Identify which cell holds the provided text, then report its (x, y) central coordinate. 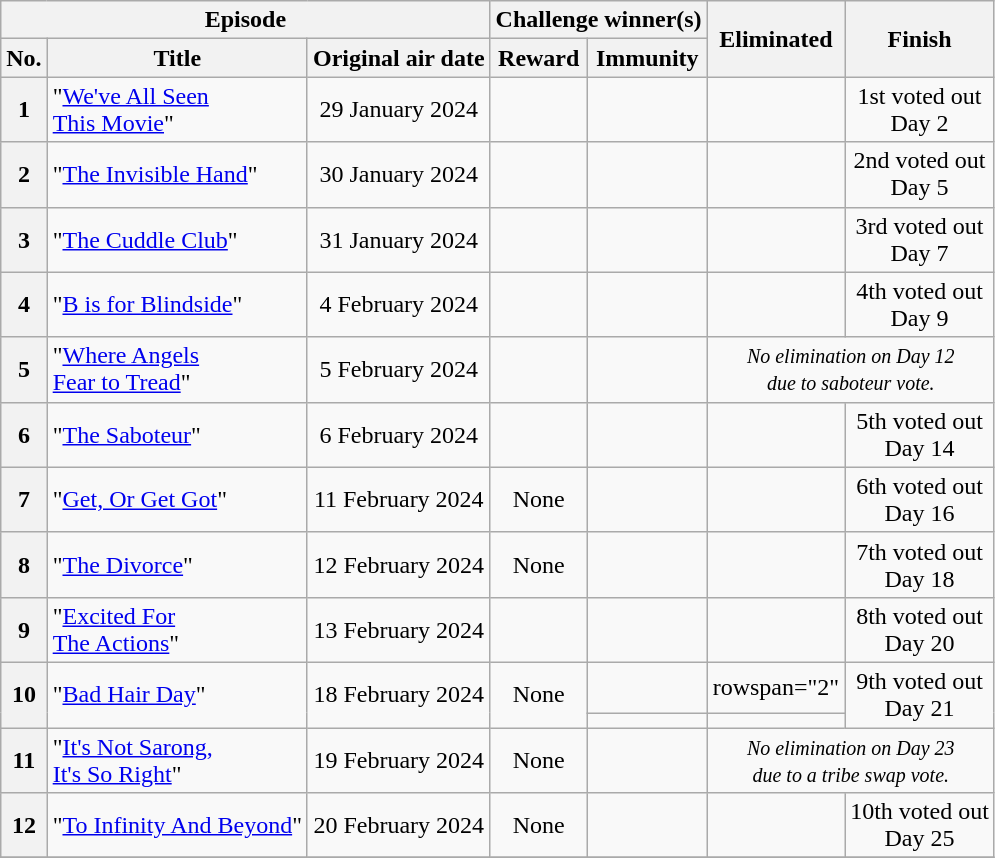
Immunity (647, 58)
Episode (246, 20)
12 (24, 826)
2nd voted outDay 5 (920, 174)
31 January 2024 (398, 240)
"Bad Hair Day" (177, 694)
7 (24, 500)
9 (24, 630)
2 (24, 174)
4th voted outDay 9 (920, 304)
10th voted outDay 25 (920, 826)
"B is for Blindside" (177, 304)
11 February 2024 (398, 500)
Challenge winner(s) (598, 20)
"Get, Or Get Got" (177, 500)
"The Cuddle Club" (177, 240)
Eliminated (776, 39)
5 February 2024 (398, 370)
3rd voted outDay 7 (920, 240)
"Excited For The Actions" (177, 630)
No elimination on Day 23due to a tribe swap vote. (850, 760)
Reward (538, 58)
29 January 2024 (398, 110)
No. (24, 58)
"It's Not Sarong, It's So Right" (177, 760)
20 February 2024 (398, 826)
19 February 2024 (398, 760)
7th voted outDay 18 (920, 564)
13 February 2024 (398, 630)
"The Saboteur" (177, 434)
4 February 2024 (398, 304)
"To Infinity And Beyond" (177, 826)
9th voted outDay 21 (920, 694)
12 February 2024 (398, 564)
4 (24, 304)
3 (24, 240)
6 (24, 434)
"The Divorce" (177, 564)
8th voted outDay 20 (920, 630)
5th voted outDay 14 (920, 434)
8 (24, 564)
10 (24, 694)
5 (24, 370)
Original air date (398, 58)
rowspan="2" (776, 687)
No elimination on Day 12due to saboteur vote. (850, 370)
30 January 2024 (398, 174)
"Where Angels Fear to Tread" (177, 370)
1st voted outDay 2 (920, 110)
6th voted outDay 16 (920, 500)
11 (24, 760)
"We've All Seen This Movie" (177, 110)
18 February 2024 (398, 694)
Title (177, 58)
6 February 2024 (398, 434)
1 (24, 110)
"The Invisible Hand" (177, 174)
Finish (920, 39)
